Provide the [X, Y] coordinate of the cell's center where the given text is located.  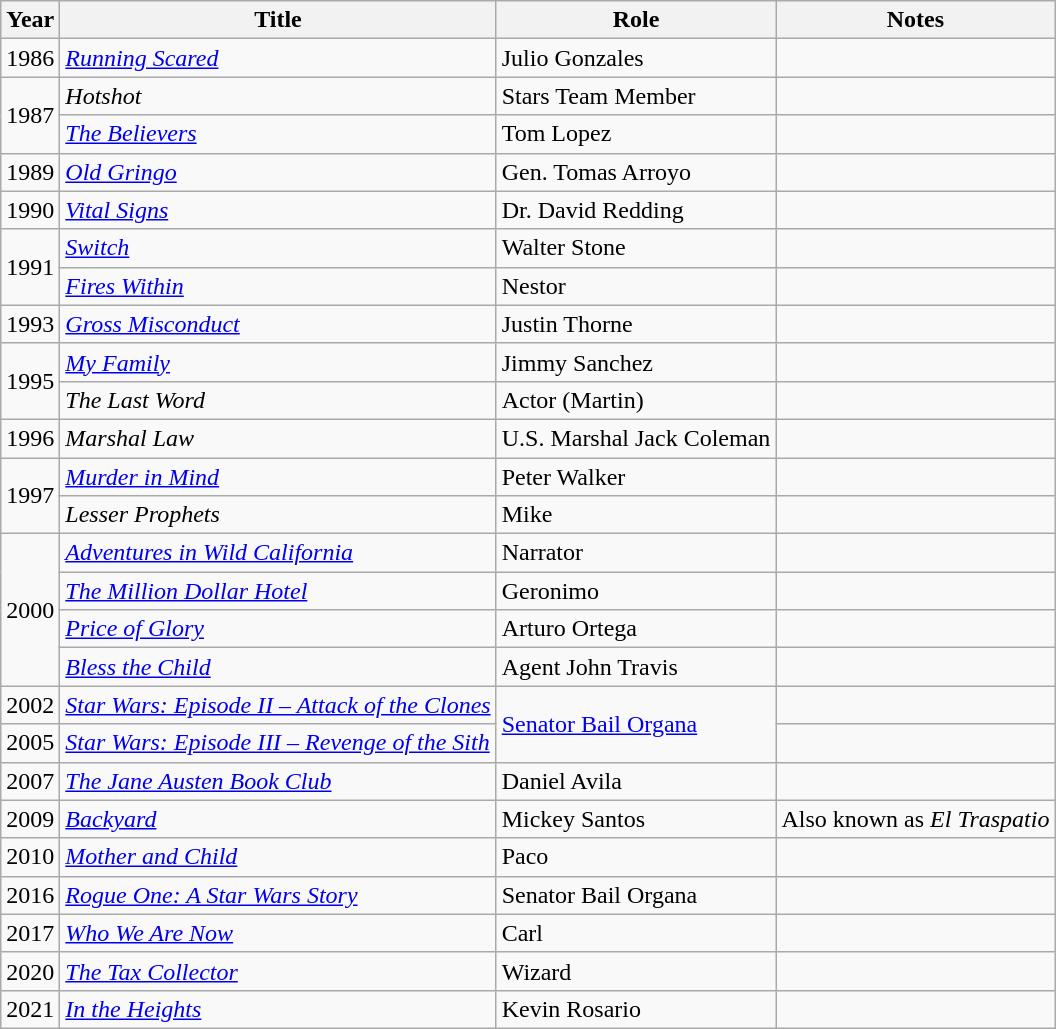
U.S. Marshal Jack Coleman [636, 438]
Running Scared [278, 58]
Star Wars: Episode II – Attack of the Clones [278, 705]
Carl [636, 933]
2016 [30, 895]
Gross Misconduct [278, 324]
The Last Word [278, 400]
The Jane Austen Book Club [278, 781]
2009 [30, 819]
The Tax Collector [278, 971]
Tom Lopez [636, 134]
Geronimo [636, 591]
1993 [30, 324]
Also known as El Traspatio [916, 819]
Fires Within [278, 286]
Mother and Child [278, 857]
Title [278, 20]
Backyard [278, 819]
Wizard [636, 971]
2000 [30, 610]
Murder in Mind [278, 477]
Mike [636, 515]
The Believers [278, 134]
Switch [278, 248]
1997 [30, 496]
Nestor [636, 286]
Bless the Child [278, 667]
Notes [916, 20]
1996 [30, 438]
Year [30, 20]
Price of Glory [278, 629]
Paco [636, 857]
The Million Dollar Hotel [278, 591]
Mickey Santos [636, 819]
Hotshot [278, 96]
Jimmy Sanchez [636, 362]
My Family [278, 362]
2020 [30, 971]
Role [636, 20]
Rogue One: A Star Wars Story [278, 895]
2021 [30, 1009]
Daniel Avila [636, 781]
In the Heights [278, 1009]
1986 [30, 58]
Who We Are Now [278, 933]
Arturo Ortega [636, 629]
2002 [30, 705]
Lesser Prophets [278, 515]
1991 [30, 267]
Julio Gonzales [636, 58]
Actor (Martin) [636, 400]
Vital Signs [278, 210]
Star Wars: Episode III – Revenge of the Sith [278, 743]
Kevin Rosario [636, 1009]
Peter Walker [636, 477]
Adventures in Wild California [278, 553]
Gen. Tomas Arroyo [636, 172]
2007 [30, 781]
Justin Thorne [636, 324]
1990 [30, 210]
2017 [30, 933]
Old Gringo [278, 172]
1987 [30, 115]
1995 [30, 381]
Marshal Law [278, 438]
Dr. David Redding [636, 210]
2005 [30, 743]
Walter Stone [636, 248]
2010 [30, 857]
Agent John Travis [636, 667]
1989 [30, 172]
Narrator [636, 553]
Stars Team Member [636, 96]
